Determine the [X, Y] coordinate at the center of the cell enclosing the given text.  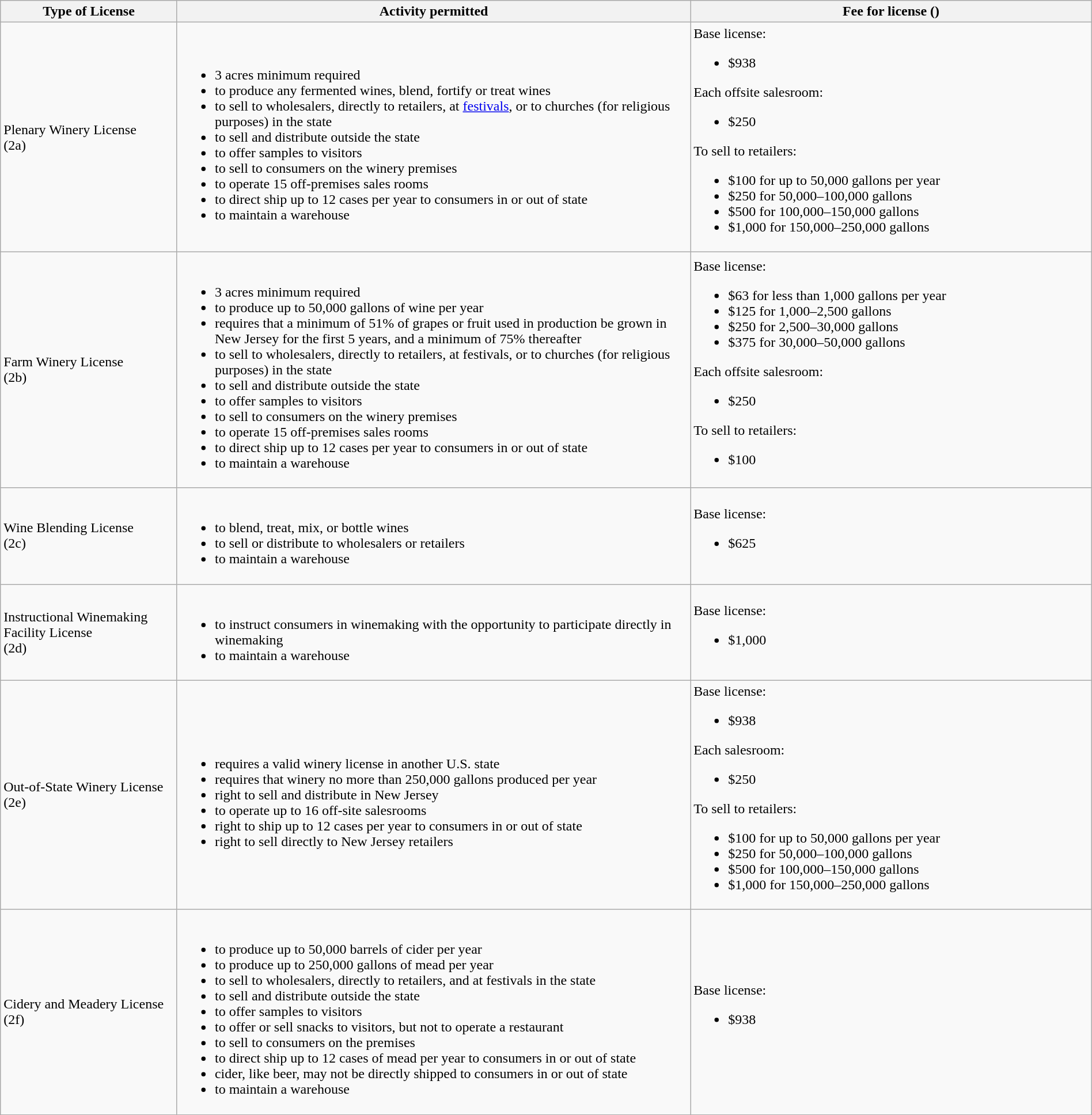
Farm Winery License(2b) [89, 370]
Base license:$1,000 [891, 632]
Activity permitted [433, 12]
Type of License [89, 12]
Instructional Winemaking Facility License(2d) [89, 632]
Base license:$938 [891, 1012]
Fee for license () [891, 12]
Cidery and Meadery License(2f) [89, 1012]
Base license:$625 [891, 536]
Out-of-State Winery License(2e) [89, 795]
Wine Blending License(2c) [89, 536]
to instruct consumers in winemaking with the opportunity to participate directly in winemakingto maintain a warehouse [433, 632]
to blend, treat, mix, or bottle winesto sell or distribute to wholesalers or retailersto maintain a warehouse [433, 536]
Plenary Winery License(2a) [89, 137]
